For the text-containing cell, return its midpoint in [X, Y] coordinate format. 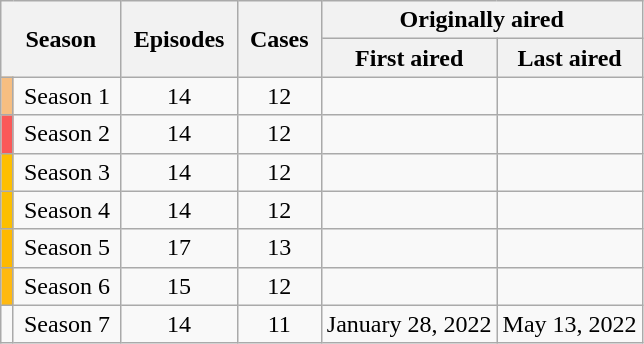
Season 7 [67, 324]
January 28, 2022 [409, 324]
May 13, 2022 [570, 324]
Season 4 [67, 210]
15 [179, 286]
11 [279, 324]
Originally aired [482, 20]
Season 2 [67, 134]
Season 1 [67, 96]
Season 5 [67, 248]
Season [61, 39]
13 [279, 248]
17 [179, 248]
Cases [279, 39]
Season 3 [67, 172]
Season 6 [67, 286]
Episodes [179, 39]
Last aired [570, 58]
First aired [409, 58]
